Capture the cell that displays the provided text and extract its [x, y] central coordinate. 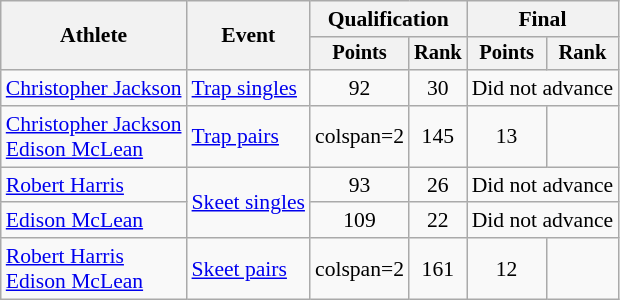
Christopher Jackson [94, 88]
12 [507, 268]
26 [438, 185]
Event [248, 36]
Final [543, 19]
161 [438, 268]
Christopher JacksonEdison McLean [94, 136]
93 [360, 185]
Edison McLean [94, 221]
Trap pairs [248, 136]
Robert Harris [94, 185]
13 [507, 136]
109 [360, 221]
30 [438, 88]
145 [438, 136]
Skeet pairs [248, 268]
92 [360, 88]
Robert HarrisEdison McLean [94, 268]
Athlete [94, 36]
Qualification [388, 19]
Trap singles [248, 88]
22 [438, 221]
Skeet singles [248, 202]
